For the text-containing cell, return its midpoint in [X, Y] coordinate format. 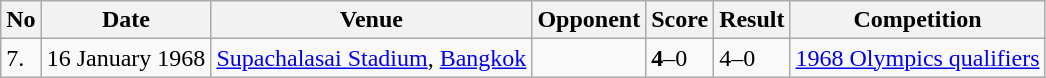
Competition [918, 20]
Date [126, 20]
Score [680, 20]
No [21, 20]
16 January 1968 [126, 58]
1968 Olympics qualifiers [918, 58]
Venue [372, 20]
Supachalasai Stadium, Bangkok [372, 58]
7. [21, 58]
Opponent [589, 20]
Result [752, 20]
